Find where the given text appears and provide that cell's center as (X, Y) coordinate. 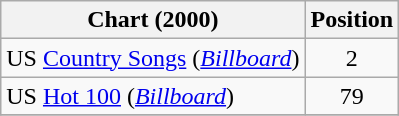
US Country Songs (Billboard) (153, 58)
79 (352, 96)
Position (352, 20)
US Hot 100 (Billboard) (153, 96)
2 (352, 58)
Chart (2000) (153, 20)
